Search for the cell housing the specified text and yield its [x, y] center coordinate. 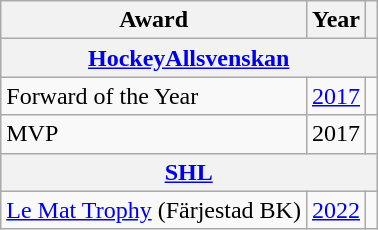
Le Mat Trophy (Färjestad BK) [154, 210]
2022 [336, 210]
Award [154, 20]
HockeyAllsvenskan [189, 58]
Forward of the Year [154, 96]
MVP [154, 134]
SHL [189, 172]
Year [336, 20]
